For the text-containing cell, return its midpoint in (x, y) coordinate format. 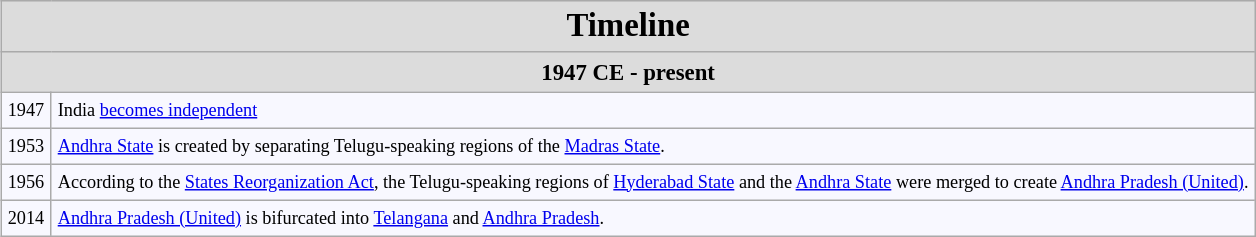
India becomes independent (653, 110)
1947 CE - present (628, 71)
2014 (26, 218)
Andhra State is created by separating Telugu-speaking regions of the Madras State. (653, 146)
Timeline (628, 26)
1956 (26, 182)
1953 (26, 146)
1947 (26, 110)
Andhra Pradesh (United) is bifurcated into Telangana and Andhra Pradesh. (653, 218)
